Scan for the cell matching the given text and deliver its (x, y) coordinate at center. 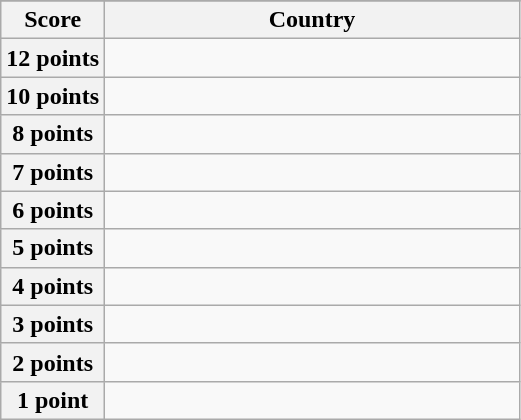
Country (312, 20)
5 points (53, 248)
7 points (53, 172)
12 points (53, 58)
Score (53, 20)
4 points (53, 286)
1 point (53, 400)
10 points (53, 96)
6 points (53, 210)
8 points (53, 134)
2 points (53, 362)
3 points (53, 324)
